Find where the given text appears and provide that cell's center as [x, y] coordinate. 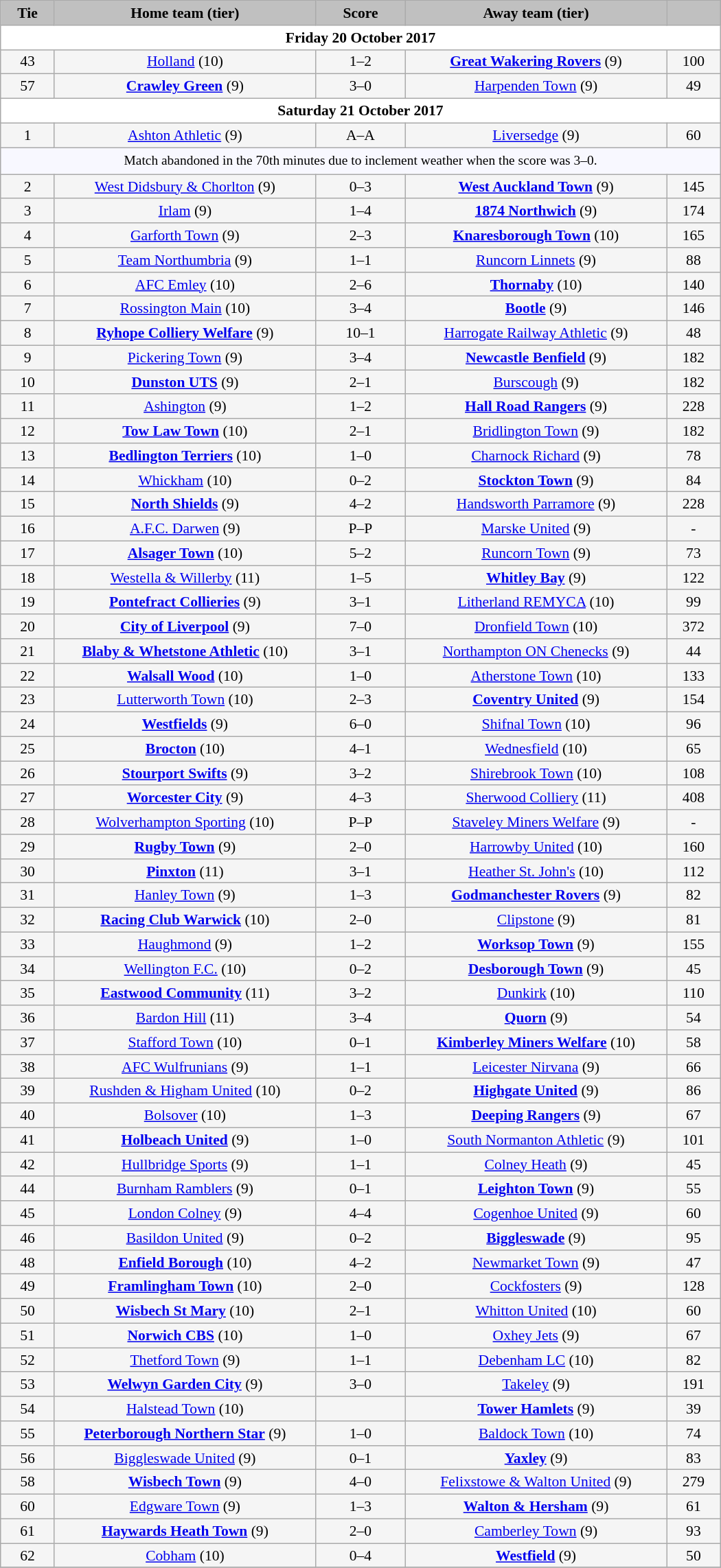
56 [27, 1458]
25 [27, 749]
Norwich CBS (10) [185, 1335]
Saturday 21 October 2017 [360, 111]
Biggleswade (9) [536, 1238]
Enfield Borough (10) [185, 1263]
Highgate United (9) [536, 1091]
2–6 [360, 285]
174 [694, 211]
65 [694, 749]
Desborough Town (9) [536, 969]
0–3 [360, 187]
Westfields (9) [185, 725]
146 [694, 309]
Wolverhampton Sporting (10) [185, 822]
Sherwood Colliery (11) [536, 798]
South Normanton Athletic (9) [536, 1140]
6–0 [360, 725]
Rossington Main (10) [185, 309]
24 [27, 725]
Westella & Willerby (11) [185, 578]
35 [27, 994]
Peterborough Northern Star (9) [185, 1434]
Burscough (9) [536, 382]
Bedlington Terriers (10) [185, 456]
Staveley Miners Welfare (9) [536, 822]
Dronfield Town (10) [536, 627]
Knaresborough Town (10) [536, 235]
Score [360, 13]
19 [27, 602]
Heather St. John's (10) [536, 871]
Debenham LC (10) [536, 1360]
Crawley Green (9) [185, 86]
Handsworth Parramore (9) [536, 504]
Leighton Town (9) [536, 1189]
93 [694, 1532]
4–4 [360, 1213]
Dunston UTS (9) [185, 382]
7 [27, 309]
1874 Northwich (9) [536, 211]
Stafford Town (10) [185, 1042]
Stockton Town (9) [536, 480]
Home team (tier) [185, 13]
20 [27, 627]
17 [27, 553]
Harrogate Railway Athletic (9) [536, 334]
Pontefract Collieries (9) [185, 602]
Litherland REMYCA (10) [536, 602]
Blaby & Whetstone Athletic (10) [185, 651]
Wednesfield (10) [536, 749]
21 [27, 651]
Kimberley Miners Welfare (10) [536, 1042]
62 [27, 1556]
40 [27, 1116]
33 [27, 944]
Yaxley (9) [536, 1458]
Framlingham Town (10) [185, 1287]
Liversedge (9) [536, 135]
83 [694, 1458]
Holland (10) [185, 62]
22 [27, 676]
Great Wakering Rovers (9) [536, 62]
Hullbridge Sports (9) [185, 1165]
7–0 [360, 627]
145 [694, 187]
Pinxton (11) [185, 871]
165 [694, 235]
96 [694, 725]
Wisbech Town (9) [185, 1482]
Bootle (9) [536, 309]
140 [694, 285]
Bardon Hill (11) [185, 1018]
155 [694, 944]
Shirebrook Town (10) [536, 773]
31 [27, 896]
Camberley Town (9) [536, 1532]
37 [27, 1042]
Baldock Town (10) [536, 1434]
Brocton (10) [185, 749]
32 [27, 920]
Charnock Richard (9) [536, 456]
4 [27, 235]
Atherstone Town (10) [536, 676]
Hall Road Rangers (9) [536, 407]
Takeley (9) [536, 1385]
Tie [27, 13]
Racing Club Warwick (10) [185, 920]
AFC Wulfrunians (9) [185, 1067]
Welwyn Garden City (9) [185, 1385]
Felixstowe & Walton United (9) [536, 1482]
112 [694, 871]
Irlam (9) [185, 211]
Runcorn Town (9) [536, 553]
53 [27, 1385]
36 [27, 1018]
Rushden & Higham United (10) [185, 1091]
Eastwood Community (11) [185, 994]
Wellington F.C. (10) [185, 969]
191 [694, 1385]
Newmarket Town (9) [536, 1263]
1–5 [360, 578]
95 [694, 1238]
78 [694, 456]
Bridlington Town (9) [536, 431]
47 [694, 1263]
Walsall Wood (10) [185, 676]
74 [694, 1434]
Whitton United (10) [536, 1311]
Cockfosters (9) [536, 1287]
108 [694, 773]
Cobham (10) [185, 1556]
42 [27, 1165]
Thornaby (10) [536, 285]
101 [694, 1140]
57 [27, 86]
100 [694, 62]
Hanley Town (9) [185, 896]
9 [27, 358]
Worcester City (9) [185, 798]
23 [27, 700]
154 [694, 700]
41 [27, 1140]
10 [27, 382]
372 [694, 627]
Ryhope Colliery Welfare (9) [185, 334]
Haywards Heath Town (9) [185, 1532]
133 [694, 676]
Friday 20 October 2017 [360, 38]
Halstead Town (10) [185, 1409]
AFC Emley (10) [185, 285]
8 [27, 334]
A–A [360, 135]
11 [27, 407]
Runcorn Linnets (9) [536, 260]
26 [27, 773]
0–4 [360, 1556]
160 [694, 847]
99 [694, 602]
Tower Hamlets (9) [536, 1409]
16 [27, 529]
10–1 [360, 334]
Ashton Athletic (9) [185, 135]
30 [27, 871]
Coventry United (9) [536, 700]
Bolsover (10) [185, 1116]
Harpenden Town (9) [536, 86]
West Didsbury & Chorlton (9) [185, 187]
City of Liverpool (9) [185, 627]
66 [694, 1067]
27 [27, 798]
Walton & Hersham (9) [536, 1507]
Team Northumbria (9) [185, 260]
Harrowby United (10) [536, 847]
Colney Heath (9) [536, 1165]
122 [694, 578]
38 [27, 1067]
43 [27, 62]
Lutterworth Town (10) [185, 700]
Pickering Town (9) [185, 358]
18 [27, 578]
Godmanchester Rovers (9) [536, 896]
Match abandoned in the 70th minutes due to inclement weather when the score was 3–0. [360, 161]
Newcastle Benfield (9) [536, 358]
1–4 [360, 211]
Wisbech St Mary (10) [185, 1311]
West Auckland Town (9) [536, 187]
Edgware Town (9) [185, 1507]
110 [694, 994]
A.F.C. Darwen (9) [185, 529]
Clipstone (9) [536, 920]
Westfield (9) [536, 1556]
Quorn (9) [536, 1018]
5–2 [360, 553]
Shifnal Town (10) [536, 725]
Dunkirk (10) [536, 994]
2 [27, 187]
Tow Law Town (10) [185, 431]
15 [27, 504]
52 [27, 1360]
Leicester Nirvana (9) [536, 1067]
Burnham Ramblers (9) [185, 1189]
Garforth Town (9) [185, 235]
88 [694, 260]
Worksop Town (9) [536, 944]
279 [694, 1482]
Thetford Town (9) [185, 1360]
Biggleswade United (9) [185, 1458]
Rugby Town (9) [185, 847]
84 [694, 480]
Cogenhoe United (9) [536, 1213]
51 [27, 1335]
13 [27, 456]
14 [27, 480]
4–3 [360, 798]
Alsager Town (10) [185, 553]
34 [27, 969]
6 [27, 285]
Haughmond (9) [185, 944]
12 [27, 431]
29 [27, 847]
Ashington (9) [185, 407]
408 [694, 798]
Basildon United (9) [185, 1238]
Deeping Rangers (9) [536, 1116]
Oxhey Jets (9) [536, 1335]
81 [694, 920]
Whickham (10) [185, 480]
28 [27, 822]
128 [694, 1287]
Marske United (9) [536, 529]
North Shields (9) [185, 504]
Whitley Bay (9) [536, 578]
Away team (tier) [536, 13]
4–1 [360, 749]
3 [27, 211]
4–0 [360, 1482]
86 [694, 1091]
London Colney (9) [185, 1213]
73 [694, 553]
5 [27, 260]
46 [27, 1238]
Holbeach United (9) [185, 1140]
1 [27, 135]
Northampton ON Chenecks (9) [536, 651]
Stourport Swifts (9) [185, 773]
